Extract the [X, Y] coordinate from the center of the cell holding the provided text.  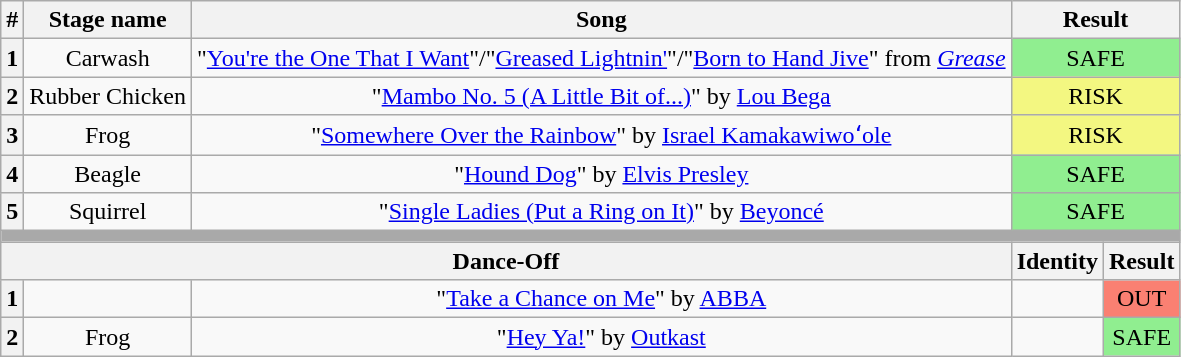
Squirrel [108, 212]
"Hey Ya!" by Outkast [602, 337]
Stage name [108, 20]
Rubber Chicken [108, 96]
"Mambo No. 5 (A Little Bit of...)" by Lou Bega [602, 96]
Carwash [108, 58]
4 [12, 173]
Dance-Off [506, 261]
OUT [1142, 299]
3 [12, 135]
"Hound Dog" by Elvis Presley [602, 173]
Identity [1057, 261]
"Take a Chance on Me" by ABBA [602, 299]
5 [12, 212]
# [12, 20]
"Single Ladies (Put a Ring on It)" by Beyoncé [602, 212]
Beagle [108, 173]
"Somewhere Over the Rainbow" by Israel Kamakawiwoʻole [602, 135]
Song [602, 20]
"You're the One That I Want"/"Greased Lightnin'"/"Born to Hand Jive" from Grease [602, 58]
